Detect which cell encompasses the target text, then output its [x, y] center coordinate. 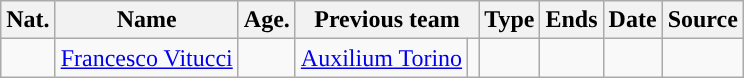
Age. [266, 20]
Nat. [28, 20]
Name [146, 20]
Auxilium Torino [381, 58]
Francesco Vitucci [146, 58]
Source [702, 20]
Type [510, 20]
Date [632, 20]
Ends [572, 20]
Previous team [386, 20]
